For the text-containing cell, return its midpoint in [X, Y] coordinate format. 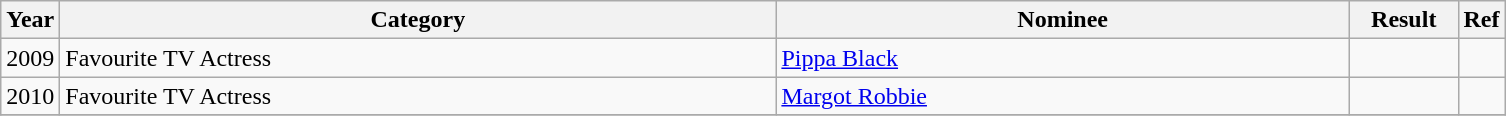
Year [30, 20]
Ref [1482, 20]
Pippa Black [1063, 58]
2009 [30, 58]
Margot Robbie [1063, 96]
Category [418, 20]
2010 [30, 96]
Result [1404, 20]
Nominee [1063, 20]
